From the cell containing the given text, extract its center point as (x, y) coordinate. 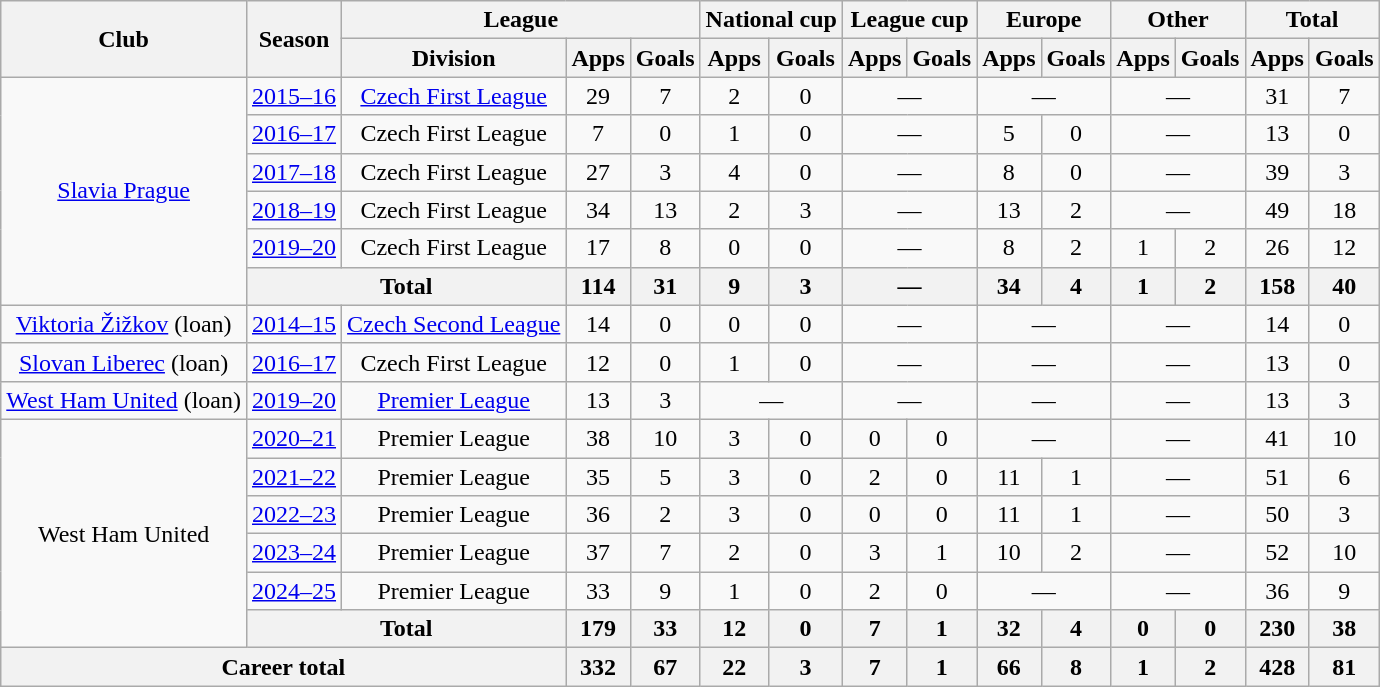
2020–21 (294, 438)
2023–24 (294, 553)
2022–23 (294, 515)
179 (598, 629)
Other (1178, 20)
6 (1344, 477)
Europe (1044, 20)
158 (1277, 286)
Viktoria Žižkov (loan) (124, 324)
Czech Second League (454, 324)
50 (1277, 515)
National cup (771, 20)
51 (1277, 477)
39 (1277, 172)
2018–19 (294, 210)
Slovan Liberec (loan) (124, 362)
Career total (284, 667)
40 (1344, 286)
18 (1344, 210)
332 (598, 667)
Division (454, 58)
22 (734, 667)
2014–15 (294, 324)
49 (1277, 210)
Club (124, 39)
29 (598, 96)
35 (598, 477)
West Ham United (124, 533)
81 (1344, 667)
52 (1277, 553)
26 (1277, 248)
17 (598, 248)
League (521, 20)
Season (294, 39)
2017–18 (294, 172)
66 (1009, 667)
428 (1277, 667)
Slavia Prague (124, 191)
41 (1277, 438)
2015–16 (294, 96)
37 (598, 553)
67 (665, 667)
2024–25 (294, 591)
27 (598, 172)
2021–22 (294, 477)
West Ham United (loan) (124, 400)
League cup (909, 20)
32 (1009, 629)
230 (1277, 629)
114 (598, 286)
